Pinpoint the cell where the given text exists, returning its [X, Y] midpoint coordinate. 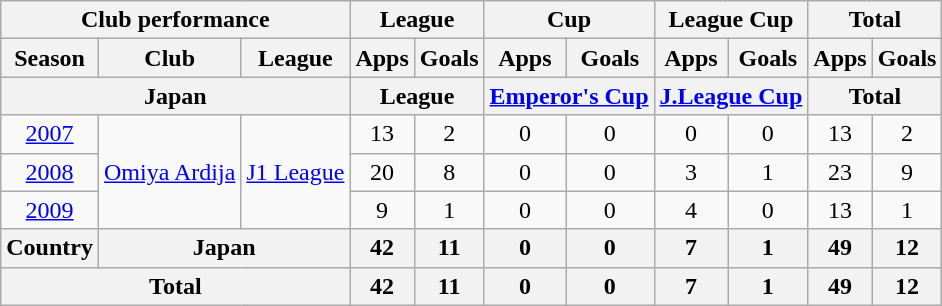
2008 [50, 172]
Emperor's Cup [569, 96]
Club [169, 58]
4 [691, 210]
Omiya Ardija [169, 172]
2009 [50, 210]
J1 League [296, 172]
8 [449, 172]
3 [691, 172]
League Cup [731, 20]
23 [840, 172]
J.League Cup [731, 96]
Country [50, 248]
Club performance [176, 20]
Cup [569, 20]
2007 [50, 134]
20 [382, 172]
Season [50, 58]
